Extract the [X, Y] coordinate from the center of the cell holding the provided text.  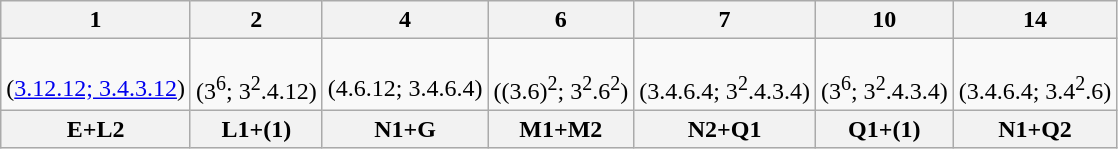
4 [405, 20]
L1+(1) [256, 129]
(36; 32.4.12) [256, 75]
1 [96, 20]
(3.12.12; 3.4.3.12) [96, 75]
M1+M2 [561, 129]
2 [256, 20]
7 [725, 20]
E+L2 [96, 129]
(3.4.6.4; 3.42.6) [1035, 75]
N2+Q1 [725, 129]
Q1+(1) [884, 129]
N1+G [405, 129]
14 [1035, 20]
N1+Q2 [1035, 129]
(36; 32.4.3.4) [884, 75]
((3.6)2; 32.62) [561, 75]
10 [884, 20]
(3.4.6.4; 32.4.3.4) [725, 75]
6 [561, 20]
(4.6.12; 3.4.6.4) [405, 75]
